Return the (X, Y) coordinate for the center point of the cell that contains the specified text.  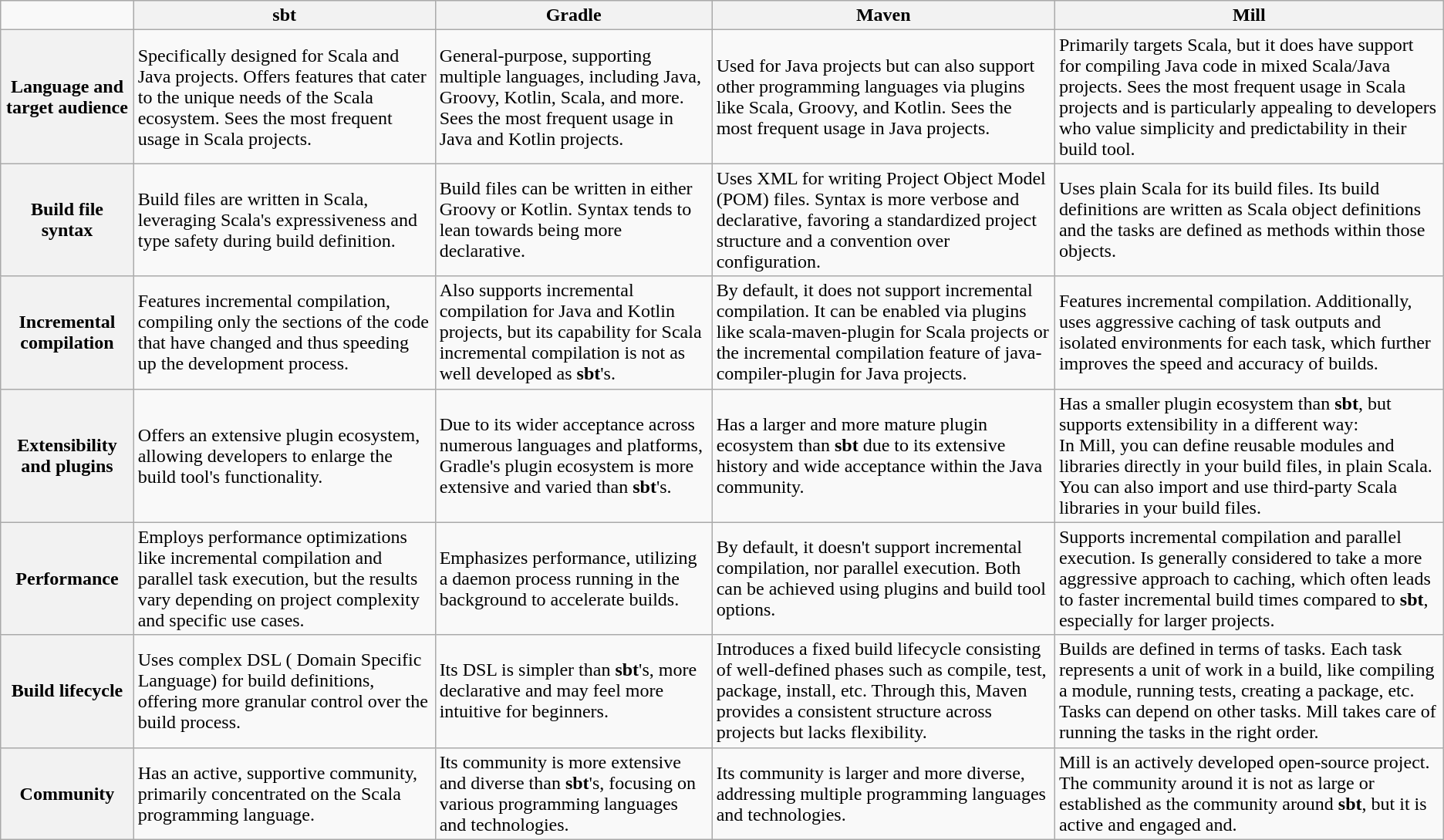
Features incremental compilation, compiling only the sections of the code that have changed and thus speeding up the development process. (284, 332)
Its DSL is simpler than sbt's, more declarative and may feel more intuitive for beginners. (574, 691)
Gradle (574, 15)
Language and target audience (67, 97)
Has an active, supportive community, primarily concentrated on the Scala programming language. (284, 793)
By default, it doesn't support incremental compilation, nor parallel execution. Both can be achieved using plugins and build tool options. (883, 579)
Its community is larger and more diverse, addressing multiple programming languages and technologies. (883, 793)
Community (67, 793)
Offers an extensive plugin ecosystem, allowing developers to enlarge the build tool's functionality. (284, 455)
Performance (67, 579)
Due to its wider acceptance across numerous languages and platforms, Gradle's plugin ecosystem is more extensive and varied than sbt's. (574, 455)
Build lifecycle (67, 691)
Build file syntax (67, 220)
Extensibility and plugins (67, 455)
Build files can be written in either Groovy or Kotlin. Syntax tends to lean towards being more declarative. (574, 220)
Mill (1249, 15)
Emphasizes performance, utilizing a daemon process running in the background to accelerate builds. (574, 579)
Has a larger and more mature plugin ecosystem than sbt due to its extensive history and wide acceptance within the Java community. (883, 455)
Uses complex DSL ( Domain Specific Language) for build definitions, offering more granular control over the build process. (284, 691)
Maven (883, 15)
sbt (284, 15)
Build files are written in Scala, leveraging Scala's expressiveness and type safety during build definition. (284, 220)
Incremental compilation (67, 332)
Its community is more extensive and diverse than sbt's, focusing on various programming languages and technologies. (574, 793)
